Capture the cell that displays the provided text and extract its [x, y] central coordinate. 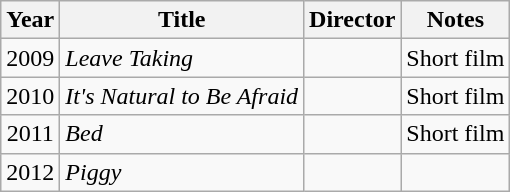
Notes [456, 20]
2012 [30, 172]
It's Natural to Be Afraid [182, 96]
Leave Taking [182, 58]
Year [30, 20]
Title [182, 20]
Piggy [182, 172]
2010 [30, 96]
2011 [30, 134]
Bed [182, 134]
Director [352, 20]
2009 [30, 58]
